Search for the cell housing the specified text and yield its [x, y] center coordinate. 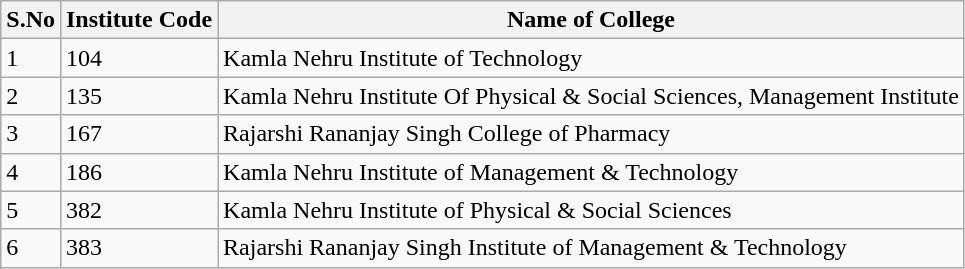
Kamla Nehru Institute of Physical & Social Sciences [592, 210]
5 [31, 210]
Institute Code [138, 20]
383 [138, 248]
167 [138, 134]
2 [31, 96]
104 [138, 58]
Name of College [592, 20]
S.No [31, 20]
3 [31, 134]
Kamla Nehru Institute of Technology [592, 58]
Rajarshi Rananjay Singh Institute of Management & Technology [592, 248]
Rajarshi Rananjay Singh College of Pharmacy [592, 134]
4 [31, 172]
6 [31, 248]
382 [138, 210]
Kamla Nehru Institute of Management & Technology [592, 172]
186 [138, 172]
135 [138, 96]
1 [31, 58]
Kamla Nehru Institute Of Physical & Social Sciences, Management Institute [592, 96]
